Search for the cell housing the specified text and yield its (x, y) center coordinate. 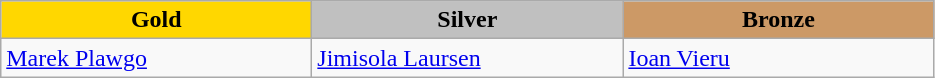
Ioan Vieru (778, 58)
Bronze (778, 20)
Jimisola Laursen (468, 58)
Silver (468, 20)
Marek Plawgo (156, 58)
Gold (156, 20)
